From the cell containing the given text, extract its center point as [X, Y] coordinate. 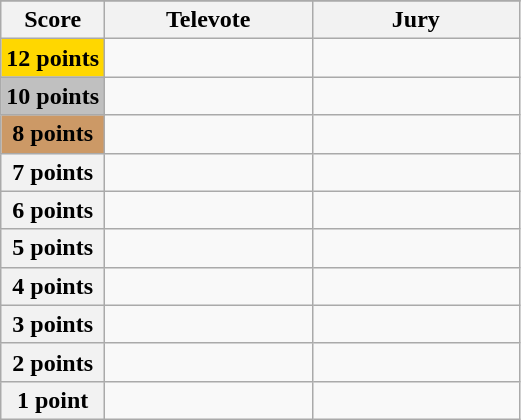
1 point [53, 400]
7 points [53, 172]
8 points [53, 134]
6 points [53, 210]
5 points [53, 248]
Score [53, 20]
4 points [53, 286]
Televote [209, 20]
12 points [53, 58]
2 points [53, 362]
10 points [53, 96]
3 points [53, 324]
Jury [416, 20]
